Locate the cell with the specified text and output its (x, y) center coordinate. 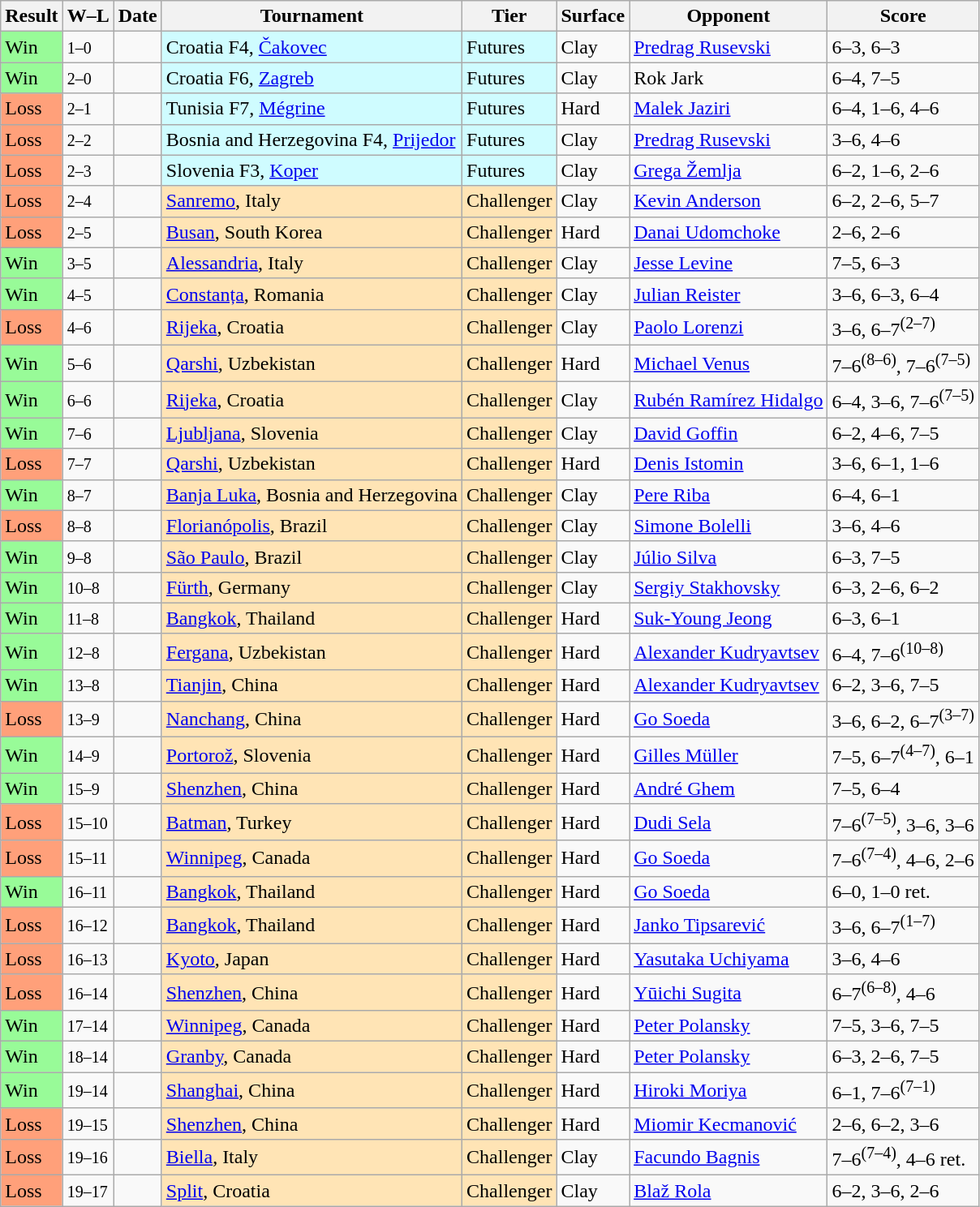
15–10 (88, 823)
Simone Bolelli (729, 526)
Julian Reister (729, 294)
Banja Luka, Bosnia and Herzegovina (312, 495)
13–8 (88, 685)
Fergana, Uzbekistan (312, 652)
2–6, 6–2, 3–6 (903, 1123)
4–6 (88, 328)
13–9 (88, 719)
6–3, 6–3 (903, 47)
4–5 (88, 294)
Croatia F6, Zagreb (312, 78)
Rubén Ramírez Hidalgo (729, 399)
Sergiy Stakhovsky (729, 587)
Granby, Canada (312, 1057)
Biella, Italy (312, 1157)
2–1 (88, 109)
8–7 (88, 495)
Surface (593, 16)
2–2 (88, 140)
19–17 (88, 1191)
Busan, South Korea (312, 232)
Grega Žemlja (729, 170)
16–11 (88, 891)
19–15 (88, 1123)
6–4, 1–6, 4–6 (903, 109)
17–14 (88, 1026)
7–6(7–4), 4–6 ret. (903, 1157)
Tier (509, 16)
6–3, 2–6, 7–5 (903, 1057)
Facundo Bagnis (729, 1157)
Yasutaka Uchiyama (729, 959)
Slovenia F3, Koper (312, 170)
11–8 (88, 618)
6–3, 7–5 (903, 556)
3–6, 6–1, 1–6 (903, 464)
7–7 (88, 464)
Dudi Sela (729, 823)
6–4, 7–5 (903, 78)
Pere Riba (729, 495)
Suk-Young Jeong (729, 618)
6–6 (88, 399)
Opponent (729, 16)
Bosnia and Herzegovina F4, Prijedor (312, 140)
7–6(8–6), 7–6(7–5) (903, 363)
6–3, 2–6, 6–2 (903, 587)
6–0, 1–0 ret. (903, 891)
3–6, 6–7(1–7) (903, 925)
Danai Udomchoke (729, 232)
2–0 (88, 78)
Constanța, Romania (312, 294)
Paolo Lorenzi (729, 328)
Score (903, 16)
Hiroki Moriya (729, 1090)
David Goffin (729, 433)
Date (138, 16)
Denis Istomin (729, 464)
19–16 (88, 1157)
14–9 (88, 756)
7–5, 3–6, 7–5 (903, 1026)
Rok Jark (729, 78)
6–2, 3–6, 2–6 (903, 1191)
2–5 (88, 232)
Tournament (312, 16)
2–4 (88, 201)
5–6 (88, 363)
Croatia F4, Čakovec (312, 47)
2–3 (88, 170)
São Paulo, Brazil (312, 556)
6–7(6–8), 4–6 (903, 993)
7–6(7–4), 4–6, 2–6 (903, 858)
3–6, 6–2, 6–7(3–7) (903, 719)
6–4, 3–6, 7–6(7–5) (903, 399)
Júlio Silva (729, 556)
Result (32, 16)
6–3, 6–1 (903, 618)
Fürth, Germany (312, 587)
3–6, 6–3, 6–4 (903, 294)
André Ghem (729, 788)
7–6 (88, 433)
16–13 (88, 959)
Alessandria, Italy (312, 263)
7–5, 6–3 (903, 263)
Split, Croatia (312, 1191)
10–8 (88, 587)
Portorož, Slovenia (312, 756)
Gilles Müller (729, 756)
6–2, 1–6, 2–6 (903, 170)
W–L (88, 16)
3–5 (88, 263)
9–8 (88, 556)
6–2, 4–6, 7–5 (903, 433)
Shanghai, China (312, 1090)
Nanchang, China (312, 719)
Ljubljana, Slovenia (312, 433)
7–5, 6–4 (903, 788)
Kevin Anderson (729, 201)
12–8 (88, 652)
Blaž Rola (729, 1191)
15–11 (88, 858)
1–0 (88, 47)
Malek Jaziri (729, 109)
19–14 (88, 1090)
3–6, 6–7(2–7) (903, 328)
Miomir Kecmanović (729, 1123)
Tianjin, China (312, 685)
Batman, Turkey (312, 823)
6–2, 2–6, 5–7 (903, 201)
Michael Venus (729, 363)
16–14 (88, 993)
Janko Tipsarević (729, 925)
18–14 (88, 1057)
16–12 (88, 925)
6–1, 7–6(7–1) (903, 1090)
Florianópolis, Brazil (312, 526)
7–5, 6–7(4–7), 6–1 (903, 756)
6–4, 6–1 (903, 495)
15–9 (88, 788)
Yūichi Sugita (729, 993)
Kyoto, Japan (312, 959)
6–2, 3–6, 7–5 (903, 685)
Jesse Levine (729, 263)
Sanremo, Italy (312, 201)
6–4, 7–6(10–8) (903, 652)
2–6, 2–6 (903, 232)
7–6(7–5), 3–6, 3–6 (903, 823)
Tunisia F7, Mégrine (312, 109)
8–8 (88, 526)
